Provide the [X, Y] coordinate of the cell's center where the given text is located.  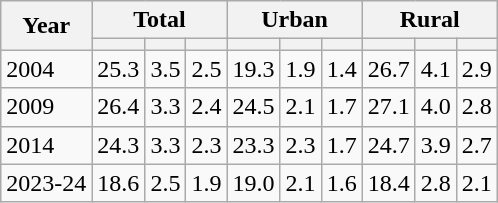
2009 [46, 107]
2004 [46, 69]
3.9 [436, 145]
2014 [46, 145]
2.4 [206, 107]
18.4 [388, 183]
18.6 [118, 183]
24.5 [254, 107]
2023-24 [46, 183]
Total [160, 20]
19.0 [254, 183]
24.3 [118, 145]
27.1 [388, 107]
Year [46, 26]
2.9 [476, 69]
26.4 [118, 107]
23.3 [254, 145]
Rural [430, 20]
1.6 [342, 183]
25.3 [118, 69]
2.7 [476, 145]
1.4 [342, 69]
Urban [294, 20]
26.7 [388, 69]
24.7 [388, 145]
4.0 [436, 107]
3.5 [166, 69]
4.1 [436, 69]
19.3 [254, 69]
